Detect which cell encompasses the target text, then output its (X, Y) center coordinate. 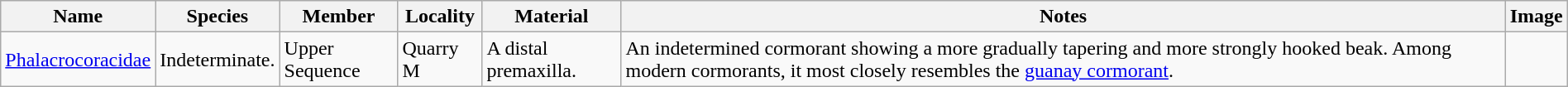
Name (78, 17)
A distal premaxilla. (552, 60)
Notes (1064, 17)
Material (552, 17)
Upper Sequence (339, 60)
Locality (440, 17)
Indeterminate. (218, 60)
Quarry M (440, 60)
Phalacrocoracidae (78, 60)
Species (218, 17)
Image (1537, 17)
Member (339, 17)
